For the text-containing cell, return its midpoint in (X, Y) coordinate format. 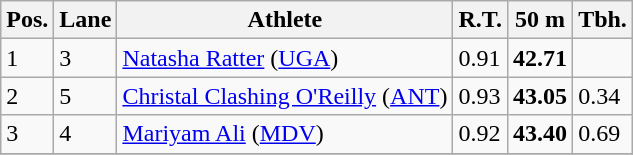
50 m (540, 20)
0.91 (480, 58)
2 (28, 96)
Pos. (28, 20)
4 (86, 134)
0.93 (480, 96)
0.92 (480, 134)
Mariyam Ali (MDV) (285, 134)
43.40 (540, 134)
1 (28, 58)
R.T. (480, 20)
Natasha Ratter (UGA) (285, 58)
Tbh. (603, 20)
Christal Clashing O'Reilly (ANT) (285, 96)
0.69 (603, 134)
0.34 (603, 96)
43.05 (540, 96)
42.71 (540, 58)
Athlete (285, 20)
5 (86, 96)
Lane (86, 20)
